Capture the cell that displays the provided text and extract its [x, y] central coordinate. 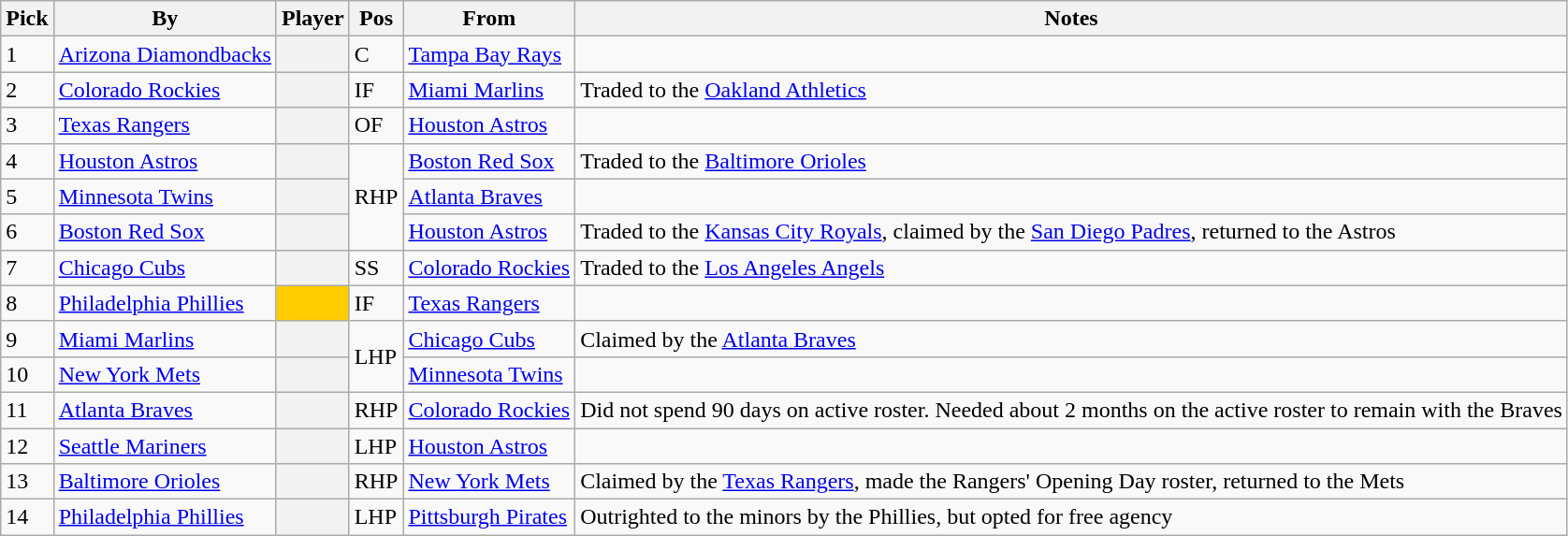
13 [27, 482]
6 [27, 232]
Baltimore Orioles [165, 482]
SS [376, 268]
Claimed by the Atlanta Braves [1072, 339]
9 [27, 339]
Traded to the Los Angeles Angels [1072, 268]
2 [27, 90]
Traded to the Kansas City Royals, claimed by the San Diego Padres, returned to the Astros [1072, 232]
3 [27, 125]
Traded to the Oakland Athletics [1072, 90]
11 [27, 410]
Arizona Diamondbacks [165, 54]
By [165, 19]
Traded to the Baltimore Orioles [1072, 161]
Player [312, 19]
1 [27, 54]
Did not spend 90 days on active roster. Needed about 2 months on the active roster to remain with the Braves [1072, 410]
8 [27, 303]
12 [27, 446]
Seattle Mariners [165, 446]
4 [27, 161]
Pos [376, 19]
From [489, 19]
Pick [27, 19]
5 [27, 196]
OF [376, 125]
Outrighted to the minors by the Phillies, but opted for free agency [1072, 517]
10 [27, 374]
Notes [1072, 19]
14 [27, 517]
7 [27, 268]
Tampa Bay Rays [489, 54]
Claimed by the Texas Rangers, made the Rangers' Opening Day roster, returned to the Mets [1072, 482]
C [376, 54]
Pittsburgh Pirates [489, 517]
